Detect which cell encompasses the target text, then output its [x, y] center coordinate. 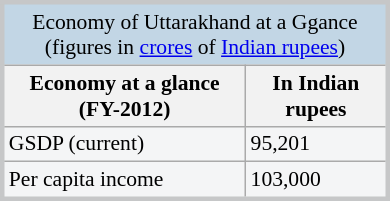
In Indian rupees [317, 96]
GSDP (current) [124, 144]
Economy of Uttarakhand at a Ggance(figures in crores of Indian rupees) [195, 34]
103,000 [317, 180]
Per capita income [124, 180]
95,201 [317, 144]
Economy at a glance (FY-2012) [124, 96]
